Capture the cell that displays the provided text and extract its [x, y] central coordinate. 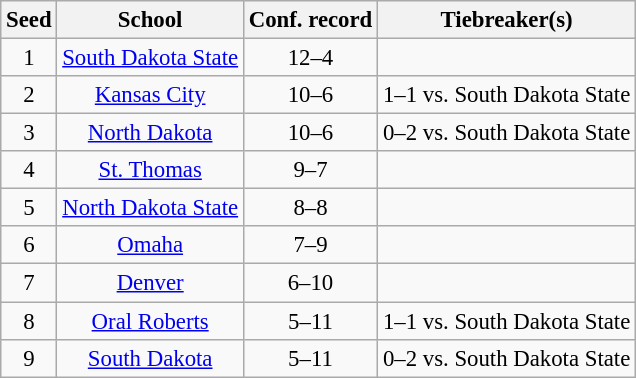
Conf. record [310, 20]
Oral Roberts [150, 321]
2 [29, 95]
South Dakota [150, 358]
1 [29, 58]
4 [29, 170]
9 [29, 358]
St. Thomas [150, 170]
12–4 [310, 58]
7–9 [310, 245]
North Dakota State [150, 208]
8 [29, 321]
Kansas City [150, 95]
7 [29, 283]
South Dakota State [150, 58]
North Dakota [150, 133]
Denver [150, 283]
Seed [29, 20]
Omaha [150, 245]
8–8 [310, 208]
9–7 [310, 170]
5 [29, 208]
3 [29, 133]
Tiebreaker(s) [507, 20]
School [150, 20]
6 [29, 245]
6–10 [310, 283]
